Find where the given text appears and provide that cell's center as [X, Y] coordinate. 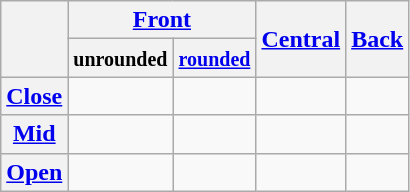
Mid [34, 134]
unrounded [120, 58]
Close [34, 96]
Front [162, 20]
Central [301, 39]
Back [378, 39]
rounded [214, 58]
Open [34, 172]
